Determine the [x, y] coordinate at the center of the cell enclosing the given text.  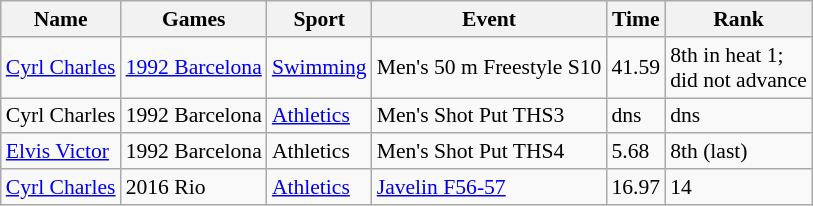
Sport [320, 19]
Rank [738, 19]
Men's Shot Put THS4 [490, 152]
Javelin F56-57 [490, 187]
Name [61, 19]
16.97 [636, 187]
8th (last) [738, 152]
Event [490, 19]
Elvis Victor [61, 152]
Men's 50 m Freestyle S10 [490, 68]
41.59 [636, 68]
14 [738, 187]
5.68 [636, 152]
2016 Rio [194, 187]
8th in heat 1; did not advance [738, 68]
Men's Shot Put THS3 [490, 116]
Time [636, 19]
Games [194, 19]
Swimming [320, 68]
